Search for the cell housing the specified text and yield its (x, y) center coordinate. 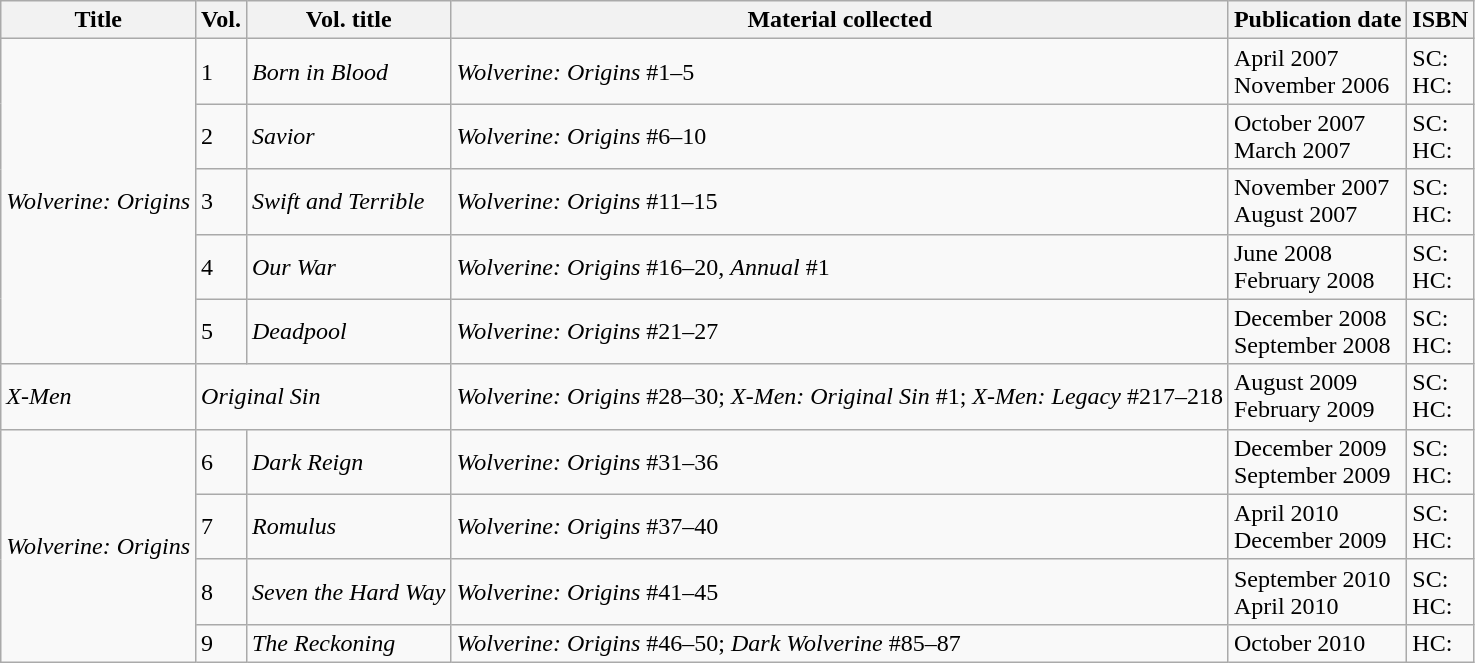
7 (222, 526)
December 2008September 2008 (1317, 332)
April 2010December 2009 (1317, 526)
Publication date (1317, 20)
Deadpool (348, 332)
ISBN (1440, 20)
Wolverine: Origins #31–36 (840, 462)
Wolverine: Origins #28–30; X-Men: Original Sin #1; X-Men: Legacy #217–218 (840, 396)
Dark Reign (348, 462)
The Reckoning (348, 643)
October 2007March 2007 (1317, 136)
Wolverine: Origins #11–15 (840, 202)
5 (222, 332)
8 (222, 592)
Savior (348, 136)
X-Men (98, 396)
Wolverine: Origins #37–40 (840, 526)
Original Sin (324, 396)
June 2008February 2008 (1317, 266)
Vol. title (348, 20)
September 2010April 2010 (1317, 592)
HC: (1440, 643)
April 2007November 2006 (1317, 72)
4 (222, 266)
Born in Blood (348, 72)
Wolverine: Origins #6–10 (840, 136)
October 2010 (1317, 643)
Title (98, 20)
Wolverine: Origins #1–5 (840, 72)
3 (222, 202)
Vol. (222, 20)
August 2009February 2009 (1317, 396)
December 2009September 2009 (1317, 462)
Our War (348, 266)
Wolverine: Origins #46–50; Dark Wolverine #85–87 (840, 643)
Wolverine: Origins #16–20, Annual #1 (840, 266)
Material collected (840, 20)
Swift and Terrible (348, 202)
9 (222, 643)
Wolverine: Origins #21–27 (840, 332)
Wolverine: Origins #41–45 (840, 592)
2 (222, 136)
1 (222, 72)
Seven the Hard Way (348, 592)
November 2007August 2007 (1317, 202)
Romulus (348, 526)
6 (222, 462)
